Find where the given text appears and provide that cell's center as [X, Y] coordinate. 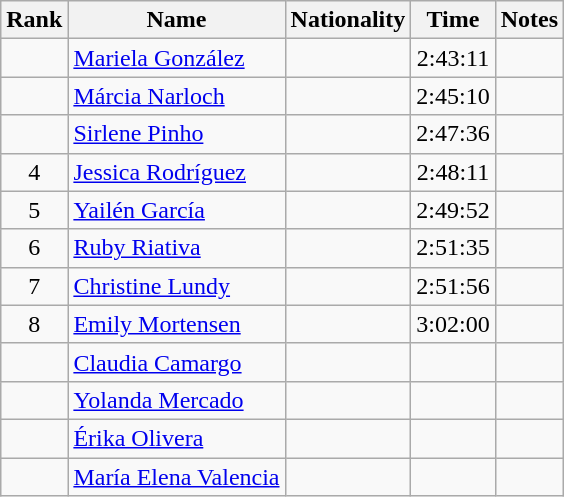
María Elena Valencia [176, 477]
Claudia Camargo [176, 362]
3:02:00 [453, 324]
2:51:35 [453, 248]
Mariela González [176, 58]
Jessica Rodríguez [176, 172]
Yolanda Mercado [176, 400]
Rank [34, 20]
7 [34, 286]
Ruby Riativa [176, 248]
Christine Lundy [176, 286]
Érika Olivera [176, 438]
2:48:11 [453, 172]
Sirlene Pinho [176, 134]
Nationality [348, 20]
Notes [529, 20]
2:51:56 [453, 286]
Time [453, 20]
Name [176, 20]
Emily Mortensen [176, 324]
2:45:10 [453, 96]
8 [34, 324]
Márcia Narloch [176, 96]
2:43:11 [453, 58]
5 [34, 210]
Yailén García [176, 210]
2:47:36 [453, 134]
4 [34, 172]
6 [34, 248]
2:49:52 [453, 210]
